Find where the given text appears and provide that cell's center as (X, Y) coordinate. 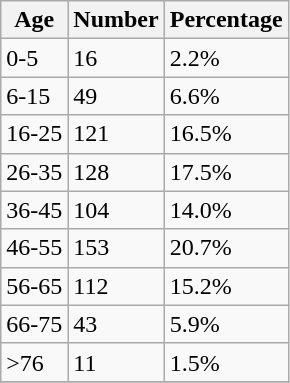
2.2% (226, 58)
1.5% (226, 362)
>76 (34, 362)
14.0% (226, 210)
Number (116, 20)
56-65 (34, 286)
121 (116, 134)
16.5% (226, 134)
49 (116, 96)
112 (116, 286)
6-15 (34, 96)
128 (116, 172)
36-45 (34, 210)
104 (116, 210)
0-5 (34, 58)
16-25 (34, 134)
15.2% (226, 286)
Age (34, 20)
66-75 (34, 324)
26-35 (34, 172)
20.7% (226, 248)
11 (116, 362)
5.9% (226, 324)
16 (116, 58)
Percentage (226, 20)
153 (116, 248)
46-55 (34, 248)
6.6% (226, 96)
43 (116, 324)
17.5% (226, 172)
